Detect which cell encompasses the target text, then output its (X, Y) center coordinate. 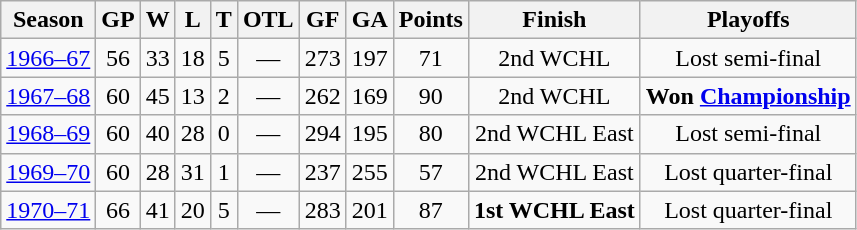
41 (158, 210)
Won Championship (748, 96)
87 (430, 210)
31 (192, 172)
18 (192, 58)
W (158, 20)
Points (430, 20)
71 (430, 58)
169 (370, 96)
33 (158, 58)
Season (48, 20)
283 (322, 210)
262 (322, 96)
197 (370, 58)
45 (158, 96)
237 (322, 172)
T (224, 20)
40 (158, 134)
1 (224, 172)
20 (192, 210)
GF (322, 20)
1968–69 (48, 134)
66 (118, 210)
1966–67 (48, 58)
294 (322, 134)
L (192, 20)
GP (118, 20)
GA (370, 20)
13 (192, 96)
1969–70 (48, 172)
0 (224, 134)
OTL (268, 20)
1st WCHL East (554, 210)
201 (370, 210)
Finish (554, 20)
2 (224, 96)
1970–71 (48, 210)
Playoffs (748, 20)
255 (370, 172)
57 (430, 172)
195 (370, 134)
90 (430, 96)
56 (118, 58)
80 (430, 134)
273 (322, 58)
1967–68 (48, 96)
